Extract the [X, Y] coordinate from the center of the cell holding the provided text.  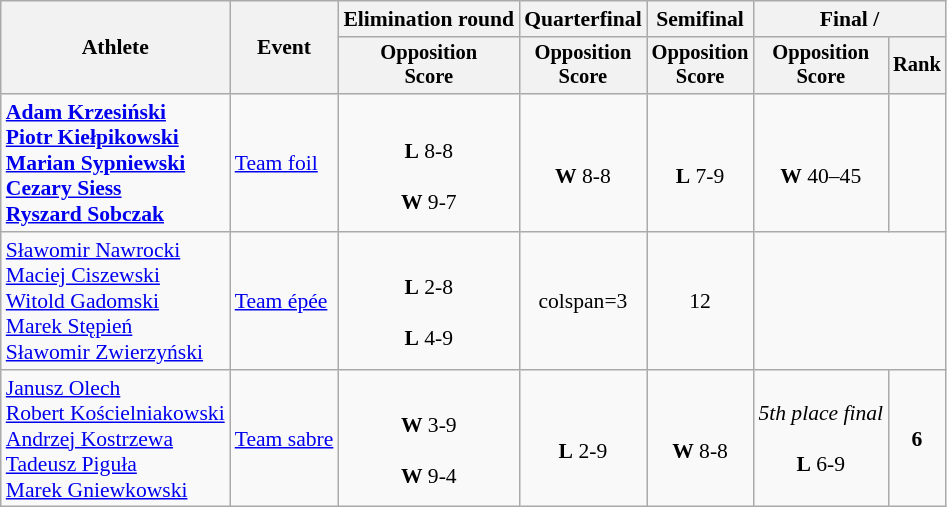
Sławomir NawrockiMaciej CiszewskiWitold GadomskiMarek StępieńSławomir Zwierzyński [116, 301]
Semifinal [700, 19]
L 7-9 [700, 163]
Team épée [284, 301]
L 2-8L 4-9 [428, 301]
Athlete [116, 48]
Team foil [284, 163]
L 8-8W 9-7 [428, 163]
Rank [917, 66]
Adam KrzesińskiPiotr KiełpikowskiMarian SypniewskiCezary SiessRyszard Sobczak [116, 163]
W 40–45 [820, 163]
colspan=3 [583, 301]
Event [284, 48]
12 [700, 301]
Quarterfinal [583, 19]
Final / [849, 19]
Elimination round [428, 19]
W 8-8 [583, 163]
